Search for the cell housing the specified text and yield its (X, Y) center coordinate. 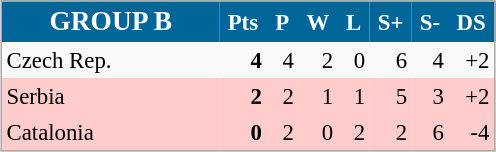
DS (471, 22)
3 (430, 96)
Serbia (110, 96)
5 (391, 96)
P (282, 22)
-4 (471, 132)
GROUP B (110, 22)
W (318, 22)
Czech Rep. (110, 60)
S+ (391, 22)
S- (430, 22)
L (354, 22)
Catalonia (110, 132)
Pts (244, 22)
